Find where the given text appears and provide that cell's center as [x, y] coordinate. 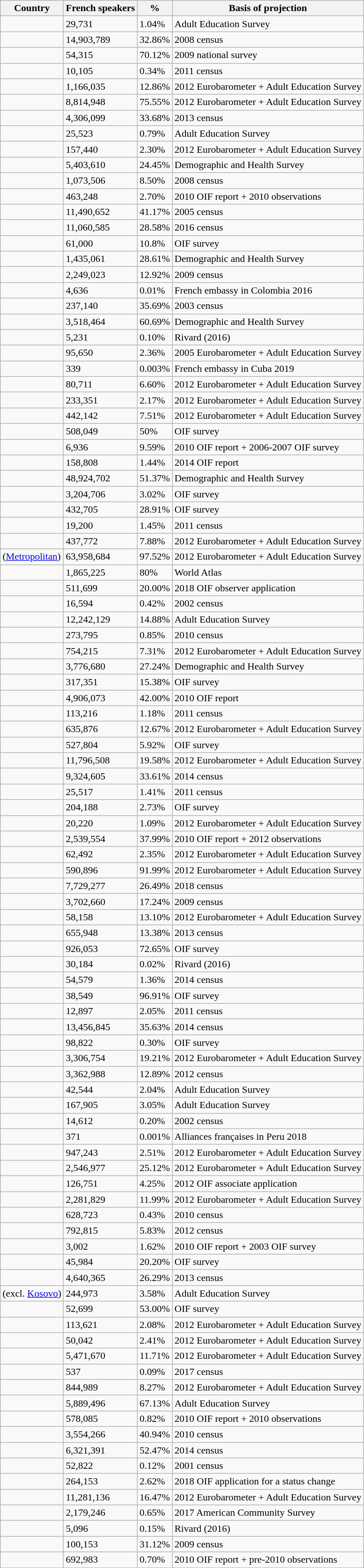
37.99% [155, 839]
537 [100, 1372]
80,711 [100, 384]
5,889,496 [100, 1403]
52,699 [100, 1309]
16.47% [155, 1497]
3.58% [155, 1293]
4,640,365 [100, 1278]
Basis of projection [268, 8]
2.51% [155, 1152]
1.09% [155, 823]
2010 OIF report [268, 698]
1.45% [155, 525]
40.94% [155, 1434]
3,362,988 [100, 1074]
371 [100, 1136]
126,751 [100, 1183]
14.88% [155, 619]
1.04% [155, 24]
1.41% [155, 792]
12,242,129 [100, 619]
2.05% [155, 1011]
4,636 [100, 290]
947,243 [100, 1152]
% [155, 8]
0.30% [155, 1043]
4.25% [155, 1183]
12.89% [155, 1074]
3,554,266 [100, 1434]
15.38% [155, 682]
3,518,464 [100, 322]
50% [155, 431]
20.00% [155, 588]
12.86% [155, 86]
42.00% [155, 698]
339 [100, 369]
628,723 [100, 1215]
0.12% [155, 1466]
0.09% [155, 1372]
5,096 [100, 1528]
167,905 [100, 1105]
1.36% [155, 980]
10.8% [155, 243]
4,306,099 [100, 118]
317,351 [100, 682]
508,049 [100, 431]
0.15% [155, 1528]
2016 census [268, 228]
75.55% [155, 102]
91.99% [155, 870]
437,772 [100, 541]
2.04% [155, 1090]
54,579 [100, 980]
2,546,977 [100, 1168]
113,621 [100, 1325]
3,776,680 [100, 666]
527,804 [100, 745]
1,865,225 [100, 572]
53.00% [155, 1309]
25,517 [100, 792]
20,220 [100, 823]
233,351 [100, 400]
19.21% [155, 1058]
2,281,829 [100, 1199]
11.71% [155, 1356]
0.82% [155, 1419]
20.20% [155, 1262]
29,731 [100, 24]
2003 census [268, 306]
30,184 [100, 964]
1.18% [155, 714]
5.92% [155, 745]
3,002 [100, 1246]
2.08% [155, 1325]
1,435,061 [100, 259]
655,948 [100, 933]
2010 OIF report + 2006-2007 OIF survey [268, 447]
28.61% [155, 259]
113,216 [100, 714]
2012 OIF associate application [268, 1183]
13,456,845 [100, 1027]
33.61% [155, 776]
463,248 [100, 196]
11,281,136 [100, 1497]
5,471,670 [100, 1356]
62,492 [100, 854]
41.17% [155, 212]
51.37% [155, 478]
3.05% [155, 1105]
19,200 [100, 525]
0.65% [155, 1513]
2.41% [155, 1340]
3,306,754 [100, 1058]
7.51% [155, 415]
0.70% [155, 1560]
35.69% [155, 306]
2018 census [268, 886]
0.01% [155, 290]
10,105 [100, 71]
26.29% [155, 1278]
14,903,789 [100, 40]
9.59% [155, 447]
264,153 [100, 1482]
World Atlas [268, 572]
244,973 [100, 1293]
1.62% [155, 1246]
63,958,684 [100, 557]
0.79% [155, 133]
2.36% [155, 353]
13.10% [155, 917]
6,321,391 [100, 1450]
2001 census [268, 1466]
511,699 [100, 588]
25.12% [155, 1168]
237,140 [100, 306]
2,539,554 [100, 839]
97.52% [155, 557]
72.65% [155, 948]
1,073,506 [100, 180]
35.63% [155, 1027]
11.99% [155, 1199]
2.35% [155, 854]
8,814,948 [100, 102]
2005 Eurobarometer + Adult Education Survey [268, 353]
33.68% [155, 118]
48,924,702 [100, 478]
3.02% [155, 494]
70.12% [155, 55]
26.49% [155, 886]
2.70% [155, 196]
52,822 [100, 1466]
2009 national survey [268, 55]
French speakers [100, 8]
5.83% [155, 1231]
2014 OIF report [268, 463]
8.27% [155, 1387]
16,594 [100, 604]
2017 American Community Survey [268, 1513]
11,796,508 [100, 761]
2,249,023 [100, 275]
792,815 [100, 1231]
80% [155, 572]
2018 OIF observer application [268, 588]
6.60% [155, 384]
157,440 [100, 149]
2018 OIF application for a status change [268, 1482]
158,808 [100, 463]
2,179,246 [100, 1513]
42,544 [100, 1090]
3,204,706 [100, 494]
204,188 [100, 807]
0.42% [155, 604]
7.88% [155, 541]
27.24% [155, 666]
(Metropolitan) [32, 557]
24.45% [155, 165]
58,158 [100, 917]
0.02% [155, 964]
1.44% [155, 463]
French embassy in Colombia 2016 [268, 290]
98,822 [100, 1043]
2010 OIF report + 2003 OIF survey [268, 1246]
273,795 [100, 635]
(excl. Kosovo) [32, 1293]
96.91% [155, 996]
8.50% [155, 180]
7,729,277 [100, 886]
12.92% [155, 275]
2010 OIF report + 2012 observations [268, 839]
11,490,652 [100, 212]
11,060,585 [100, 228]
2005 census [268, 212]
67.13% [155, 1403]
442,142 [100, 415]
0.85% [155, 635]
45,984 [100, 1262]
4,906,073 [100, 698]
5,403,610 [100, 165]
French embassy in Cuba 2019 [268, 369]
0.20% [155, 1121]
25,523 [100, 133]
2017 census [268, 1372]
692,983 [100, 1560]
2.73% [155, 807]
1,166,035 [100, 86]
13.38% [155, 933]
926,053 [100, 948]
32.86% [155, 40]
31.12% [155, 1544]
60.69% [155, 322]
844,989 [100, 1387]
5,231 [100, 337]
7.31% [155, 651]
12,897 [100, 1011]
2.30% [155, 149]
2.62% [155, 1482]
61,000 [100, 243]
12.67% [155, 729]
2010 OIF report + pre-2010 observations [268, 1560]
52.47% [155, 1450]
28.91% [155, 510]
95,650 [100, 353]
2.17% [155, 400]
Alliances françaises in Peru 2018 [268, 1136]
50,042 [100, 1340]
17.24% [155, 901]
754,215 [100, 651]
635,876 [100, 729]
6,936 [100, 447]
14,612 [100, 1121]
0.10% [155, 337]
19.58% [155, 761]
0.34% [155, 71]
0.43% [155, 1215]
3,702,660 [100, 901]
0.001% [155, 1136]
100,153 [100, 1544]
432,705 [100, 510]
578,085 [100, 1419]
590,896 [100, 870]
28.58% [155, 228]
9,324,605 [100, 776]
38,549 [100, 996]
Country [32, 8]
0.003% [155, 369]
54,315 [100, 55]
